Identify which cell holds the provided text, then report its (x, y) central coordinate. 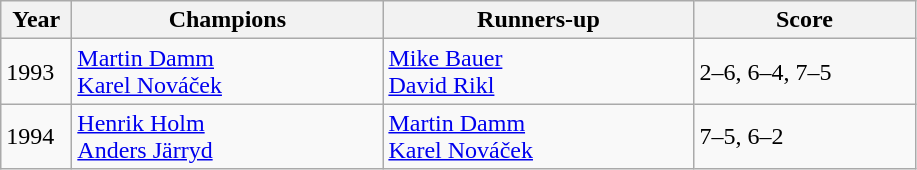
Score (804, 20)
1993 (36, 72)
Henrik Holm Anders Järryd (228, 136)
Year (36, 20)
Champions (228, 20)
Runners-up (538, 20)
1994 (36, 136)
7–5, 6–2 (804, 136)
2–6, 6–4, 7–5 (804, 72)
Mike Bauer David Rikl (538, 72)
